Detect which cell encompasses the target text, then output its (X, Y) center coordinate. 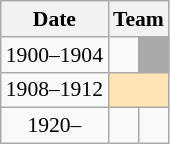
1900–1904 (54, 55)
1908–1912 (54, 90)
1920– (54, 126)
Team (138, 19)
Date (54, 19)
